Return [X, Y] of the center of cell containing provided text 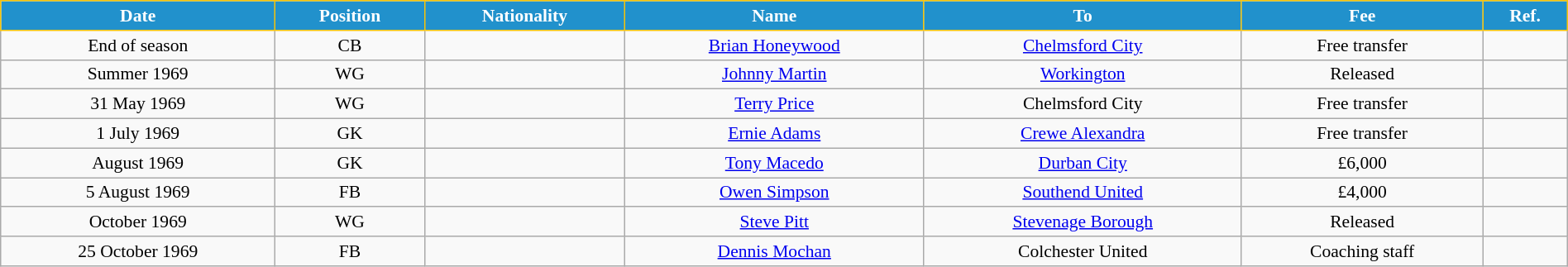
August 1969 [138, 163]
End of season [138, 45]
CB [351, 45]
Nationality [524, 16]
Workington [1083, 74]
Date [138, 16]
Summer 1969 [138, 74]
Coaching staff [1361, 251]
Owen Simpson [774, 193]
£4,000 [1361, 193]
Durban City [1083, 163]
Fee [1361, 16]
Tony Macedo [774, 163]
Steve Pitt [774, 222]
£6,000 [1361, 163]
31 May 1969 [138, 104]
Johnny Martin [774, 74]
Brian Honeywood [774, 45]
Crewe Alexandra [1083, 134]
Stevenage Borough [1083, 222]
October 1969 [138, 222]
1 July 1969 [138, 134]
Colchester United [1083, 251]
Dennis Mochan [774, 251]
To [1083, 16]
25 October 1969 [138, 251]
5 August 1969 [138, 193]
Terry Price [774, 104]
Southend United [1083, 193]
Name [774, 16]
Position [351, 16]
Ref. [1525, 16]
Ernie Adams [774, 134]
